Search for the cell housing the specified text and yield its (x, y) center coordinate. 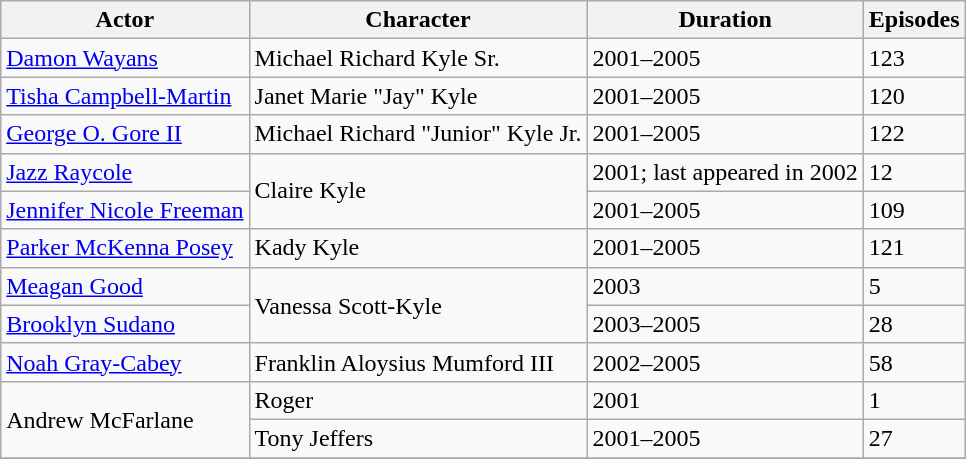
Michael Richard "Junior" Kyle Jr. (418, 134)
28 (914, 324)
2003 (725, 286)
George O. Gore II (125, 134)
123 (914, 58)
Jennifer Nicole Freeman (125, 210)
121 (914, 248)
Janet Marie "Jay" Kyle (418, 96)
2002–2005 (725, 362)
12 (914, 172)
120 (914, 96)
Duration (725, 20)
2003–2005 (725, 324)
Claire Kyle (418, 191)
58 (914, 362)
Andrew McFarlane (125, 419)
Noah Gray-Cabey (125, 362)
Character (418, 20)
Actor (125, 20)
Parker McKenna Posey (125, 248)
109 (914, 210)
Vanessa Scott-Kyle (418, 305)
Kady Kyle (418, 248)
122 (914, 134)
Michael Richard Kyle Sr. (418, 58)
Franklin Aloysius Mumford III (418, 362)
Roger (418, 400)
5 (914, 286)
Tisha Campbell-Martin (125, 96)
27 (914, 438)
Jazz Raycole (125, 172)
Damon Wayans (125, 58)
2001 (725, 400)
Tony Jeffers (418, 438)
Episodes (914, 20)
Meagan Good (125, 286)
1 (914, 400)
2001; last appeared in 2002 (725, 172)
Brooklyn Sudano (125, 324)
